Return (X, Y) of the center of cell containing provided text 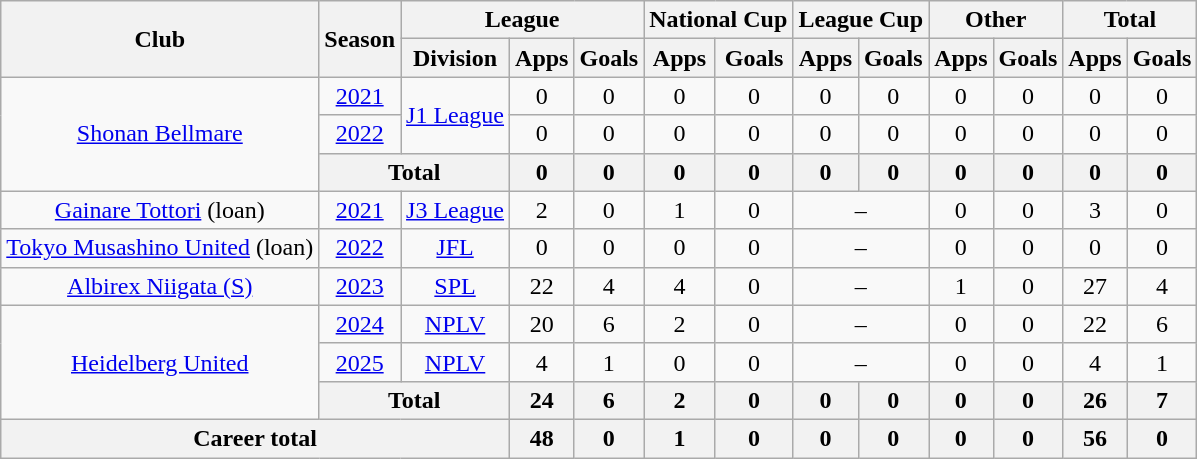
48 (542, 438)
2024 (360, 324)
Tokyo Musashino United (loan) (160, 248)
League Cup (861, 20)
Division (456, 58)
2023 (360, 286)
3 (1095, 210)
Heidelberg United (160, 362)
Shonan Bellmare (160, 134)
SPL (456, 286)
National Cup (718, 20)
League (522, 20)
Club (160, 39)
20 (542, 324)
Gainare Tottori (loan) (160, 210)
Albirex Niigata (S) (160, 286)
J1 League (456, 115)
24 (542, 400)
26 (1095, 400)
27 (1095, 286)
Other (996, 20)
7 (1162, 400)
2025 (360, 362)
JFL (456, 248)
Season (360, 39)
Career total (256, 438)
56 (1095, 438)
J3 League (456, 210)
